Extract the (X, Y) coordinate from the center of the cell holding the provided text.  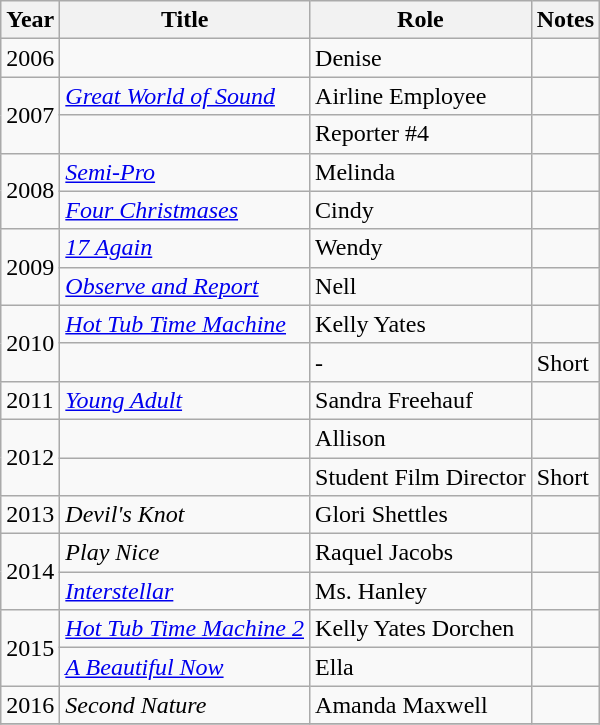
Play Nice (185, 553)
2011 (30, 400)
2007 (30, 115)
Kelly Yates Dorchen (421, 629)
Great World of Sound (185, 96)
Cindy (421, 210)
Glori Shettles (421, 515)
Year (30, 20)
Young Adult (185, 400)
2010 (30, 343)
Semi-Pro (185, 172)
Student Film Director (421, 477)
Observe and Report (185, 286)
Four Christmases (185, 210)
Ms. Hanley (421, 591)
2009 (30, 267)
Role (421, 20)
17 Again (185, 248)
2008 (30, 191)
Raquel Jacobs (421, 553)
2015 (30, 648)
A Beautiful Now (185, 667)
Notes (565, 20)
Hot Tub Time Machine (185, 324)
Reporter #4 (421, 134)
Hot Tub Time Machine 2 (185, 629)
Amanda Maxwell (421, 705)
Allison (421, 438)
2006 (30, 58)
Denise (421, 58)
2014 (30, 572)
Melinda (421, 172)
Wendy (421, 248)
Interstellar (185, 591)
2013 (30, 515)
Nell (421, 286)
2012 (30, 457)
Ella (421, 667)
Title (185, 20)
Devil's Knot (185, 515)
Kelly Yates (421, 324)
Sandra Freehauf (421, 400)
- (421, 362)
Second Nature (185, 705)
2016 (30, 705)
Airline Employee (421, 96)
